Determine the (x, y) coordinate at the center of the cell enclosing the given text.  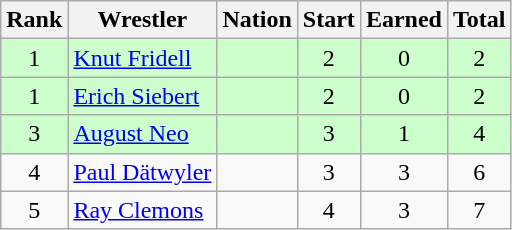
Earned (404, 20)
Ray Clemons (142, 210)
Erich Siebert (142, 96)
7 (479, 210)
5 (34, 210)
Start (328, 20)
Rank (34, 20)
August Neo (142, 134)
Knut Fridell (142, 58)
Wrestler (142, 20)
6 (479, 172)
Paul Dätwyler (142, 172)
Total (479, 20)
Nation (257, 20)
